From the cell containing the given text, extract its center point as [x, y] coordinate. 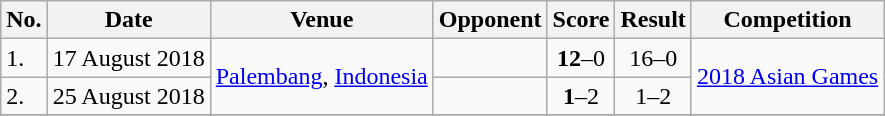
Date [128, 20]
17 August 2018 [128, 58]
Result [653, 20]
Competition [787, 20]
Score [581, 20]
Palembang, Indonesia [322, 77]
1. [24, 58]
12–0 [581, 58]
2. [24, 96]
Opponent [490, 20]
2018 Asian Games [787, 77]
No. [24, 20]
Venue [322, 20]
16–0 [653, 58]
25 August 2018 [128, 96]
